Identify which cell holds the provided text, then report its [X, Y] central coordinate. 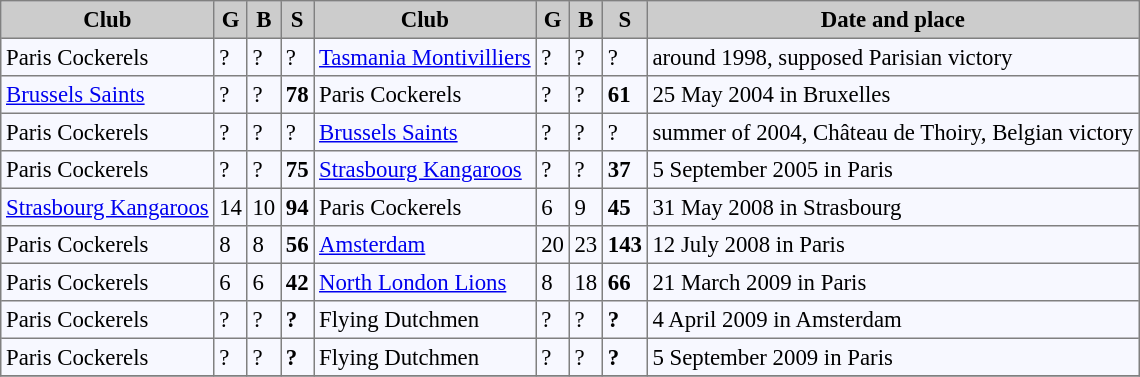
Amsterdam [425, 245]
23 [586, 245]
10 [264, 207]
4 April 2009 in Amsterdam [892, 320]
summer of 2004, Château de Thoiry, Belgian victory [892, 132]
5 September 2005 in Paris [892, 170]
5 September 2009 in Paris [892, 357]
56 [296, 245]
18 [586, 282]
61 [624, 95]
Tasmania Montivilliers [425, 57]
45 [624, 207]
66 [624, 282]
14 [230, 207]
around 1998, supposed Parisian victory [892, 57]
North London Lions [425, 282]
42 [296, 282]
9 [586, 207]
12 July 2008 in Paris [892, 245]
20 [552, 245]
Date and place [892, 20]
21 March 2009 in Paris [892, 282]
25 May 2004 in Bruxelles [892, 95]
37 [624, 170]
78 [296, 95]
31 May 2008 in Strasbourg [892, 207]
143 [624, 245]
75 [296, 170]
94 [296, 207]
